Pinpoint the cell where the given text exists, returning its [x, y] midpoint coordinate. 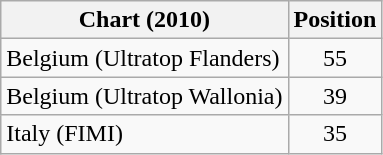
39 [335, 96]
Belgium (Ultratop Wallonia) [144, 96]
Belgium (Ultratop Flanders) [144, 58]
Position [335, 20]
35 [335, 134]
Chart (2010) [144, 20]
55 [335, 58]
Italy (FIMI) [144, 134]
